Return the (x, y) coordinate for the center point of the cell that contains the specified text.  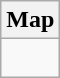
Map (30, 20)
